Determine the [X, Y] coordinate at the center of the cell enclosing the given text.  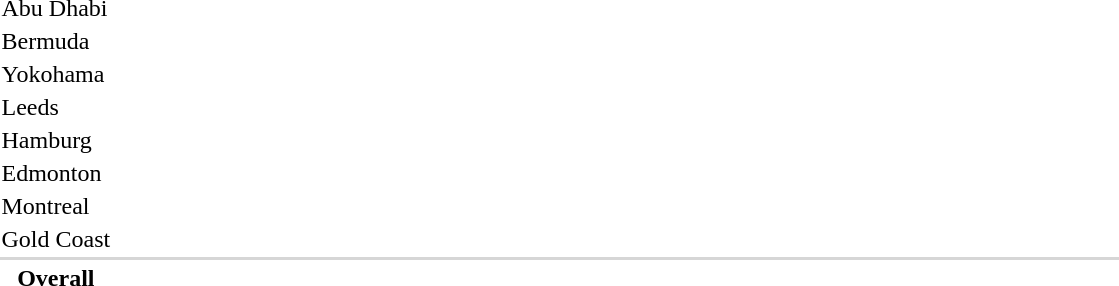
Bermuda [56, 41]
Yokohama [56, 74]
Hamburg [56, 140]
Edmonton [56, 173]
Leeds [56, 107]
Gold Coast [56, 239]
Montreal [56, 206]
